Search for the cell housing the specified text and yield its [x, y] center coordinate. 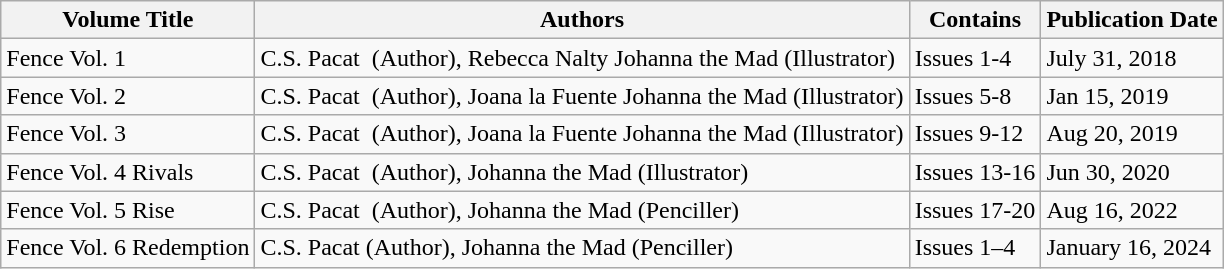
Jun 30, 2020 [1132, 172]
Aug 16, 2022 [1132, 210]
Issues 5-8 [975, 96]
C.S. Pacat (Author), Rebecca Nalty Johanna the Mad (Illustrator) [582, 58]
Authors [582, 20]
Fence Vol. 2 [128, 96]
Jan 15, 2019 [1132, 96]
January 16, 2024 [1132, 248]
Fence Vol. 4 Rivals [128, 172]
July 31, 2018 [1132, 58]
Contains [975, 20]
Issues 9-12 [975, 134]
Publication Date [1132, 20]
Issues 1-4 [975, 58]
Volume Title [128, 20]
Issues 13-16 [975, 172]
C.S. Pacat (Author), Johanna the Mad (Illustrator) [582, 172]
Fence Vol. 1 [128, 58]
Issues 1–4 [975, 248]
Issues 17-20 [975, 210]
Fence Vol. 6 Redemption [128, 248]
Fence Vol. 5 Rise [128, 210]
Fence Vol. 3 [128, 134]
Aug 20, 2019 [1132, 134]
